Find where the given text appears and provide that cell's center as [x, y] coordinate. 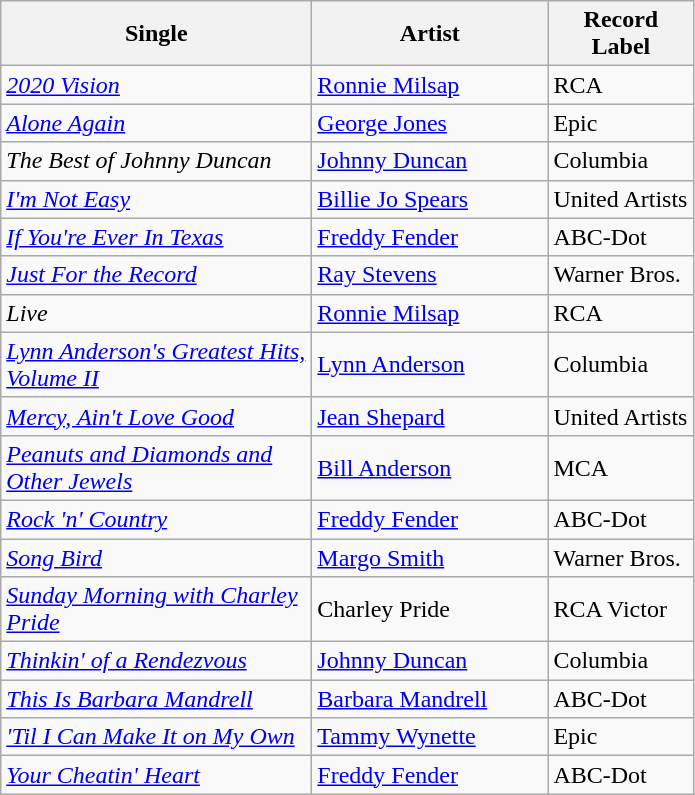
Bill Anderson [430, 468]
I'm Not Easy [156, 199]
Rock 'n' Country [156, 519]
This Is Barbara Mandrell [156, 699]
Mercy, Ain't Love Good [156, 416]
Alone Again [156, 123]
If You're Ever In Texas [156, 237]
Live [156, 313]
Charley Pride [430, 610]
Record Label [621, 34]
Billie Jo Spears [430, 199]
Ray Stevens [430, 275]
George Jones [430, 123]
Margo Smith [430, 557]
'Til I Can Make It on My Own [156, 737]
RCA Victor [621, 610]
Single [156, 34]
MCA [621, 468]
Barbara Mandrell [430, 699]
Peanuts and Diamonds and Other Jewels [156, 468]
Just For the Record [156, 275]
2020 Vision [156, 85]
Artist [430, 34]
Lynn Anderson [430, 364]
Sunday Morning with Charley Pride [156, 610]
Jean Shepard [430, 416]
Thinkin' of a Rendezvous [156, 661]
Lynn Anderson's Greatest Hits, Volume II [156, 364]
The Best of Johnny Duncan [156, 161]
Your Cheatin' Heart [156, 775]
Song Bird [156, 557]
Tammy Wynette [430, 737]
